Return the (x, y) coordinate for the center point of the cell that contains the specified text.  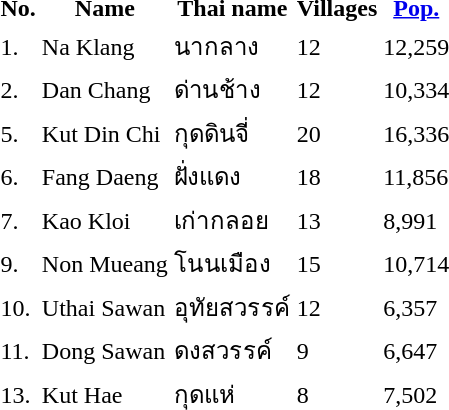
Na Klang (104, 46)
ด่านช้าง (232, 90)
อุทัยสวรรค์ (232, 307)
Kao Kloi (104, 220)
Non Mueang (104, 264)
Kut Din Chi (104, 133)
ดงสวรรค์ (232, 350)
Dong Sawan (104, 350)
กุดดินจี่ (232, 133)
15 (336, 264)
โนนเมือง (232, 264)
18 (336, 176)
13 (336, 220)
Fang Daeng (104, 176)
นากลาง (232, 46)
ฝั่งแดง (232, 176)
Uthai Sawan (104, 307)
20 (336, 133)
9 (336, 350)
เก่ากลอย (232, 220)
Dan Chang (104, 90)
